Detect which cell encompasses the target text, then output its [x, y] center coordinate. 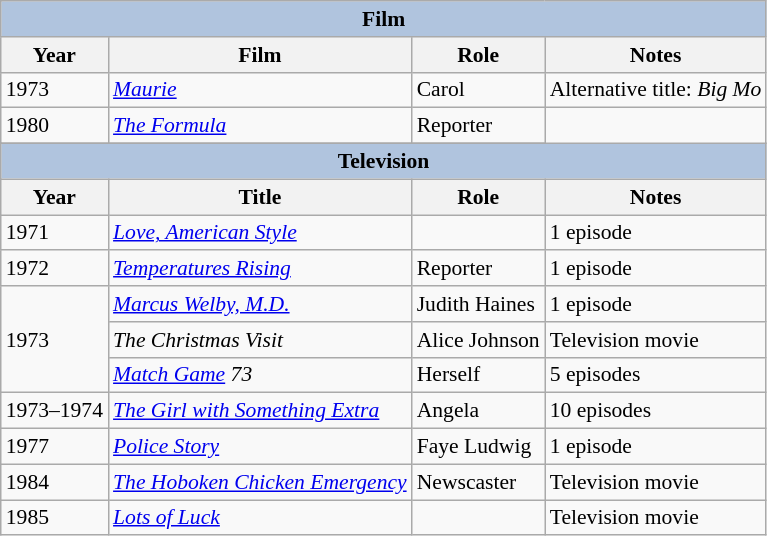
Maurie [260, 90]
The Formula [260, 126]
Match Game 73 [260, 375]
Temperatures Rising [260, 269]
Angela [478, 411]
Faye Ludwig [478, 447]
The Christmas Visit [260, 340]
Carol [478, 90]
Alternative title: Big Mo [656, 90]
10 episodes [656, 411]
Alice Johnson [478, 340]
1984 [54, 482]
Title [260, 197]
1971 [54, 233]
Herself [478, 375]
Television [384, 162]
Judith Haines [478, 304]
1980 [54, 126]
Newscaster [478, 482]
The Girl with Something Extra [260, 411]
Love, American Style [260, 233]
Marcus Welby, M.D. [260, 304]
1973–1974 [54, 411]
Lots of Luck [260, 518]
1972 [54, 269]
5 episodes [656, 375]
1977 [54, 447]
The Hoboken Chicken Emergency [260, 482]
1985 [54, 518]
Police Story [260, 447]
